Pinpoint the cell where the given text exists, returning its (X, Y) midpoint coordinate. 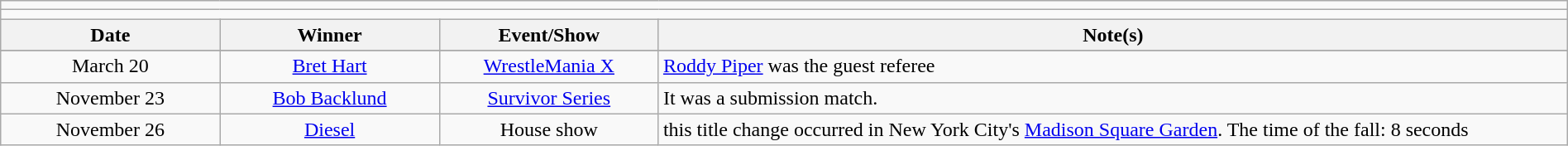
Date (111, 35)
Survivor Series (549, 98)
this title change occurred in New York City's Madison Square Garden. The time of the fall: 8 seconds (1113, 129)
November 26 (111, 129)
Diesel (329, 129)
House show (549, 129)
November 23 (111, 98)
WrestleMania X (549, 66)
Winner (329, 35)
March 20 (111, 66)
Bob Backlund (329, 98)
It was a submission match. (1113, 98)
Bret Hart (329, 66)
Roddy Piper was the guest referee (1113, 66)
Event/Show (549, 35)
Note(s) (1113, 35)
